Detect which cell encompasses the target text, then output its (x, y) center coordinate. 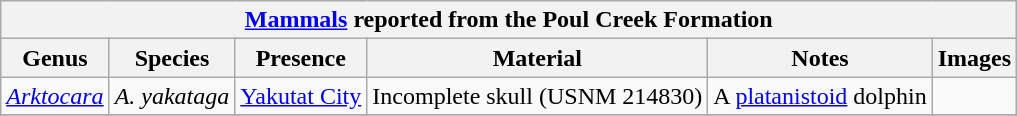
Genus (55, 58)
Notes (820, 58)
Species (172, 58)
Presence (301, 58)
Material (538, 58)
Yakutat City (301, 96)
Arktocara (55, 96)
Mammals reported from the Poul Creek Formation (509, 20)
A. yakataga (172, 96)
Incomplete skull (USNM 214830) (538, 96)
Images (974, 58)
A platanistoid dolphin (820, 96)
